Pinpoint the cell where the given text exists, returning its (X, Y) midpoint coordinate. 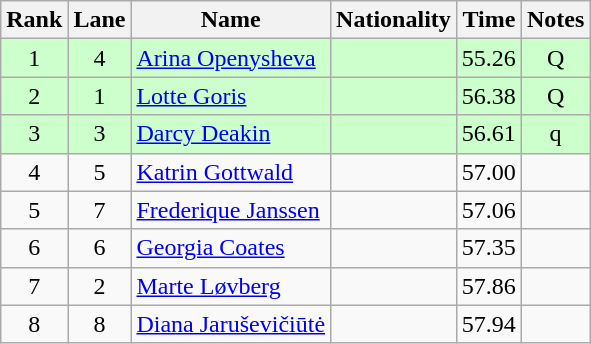
Notes (555, 20)
Katrin Gottwald (231, 172)
Arina Openysheva (231, 58)
57.35 (488, 248)
Lotte Goris (231, 96)
Diana Jaruševičiūtė (231, 324)
Lane (100, 20)
56.38 (488, 96)
Name (231, 20)
57.94 (488, 324)
56.61 (488, 134)
57.00 (488, 172)
Rank (34, 20)
Nationality (394, 20)
57.86 (488, 286)
Georgia Coates (231, 248)
q (555, 134)
55.26 (488, 58)
Time (488, 20)
Frederique Janssen (231, 210)
57.06 (488, 210)
Marte Løvberg (231, 286)
Darcy Deakin (231, 134)
